Identify which cell holds the provided text, then report its [x, y] central coordinate. 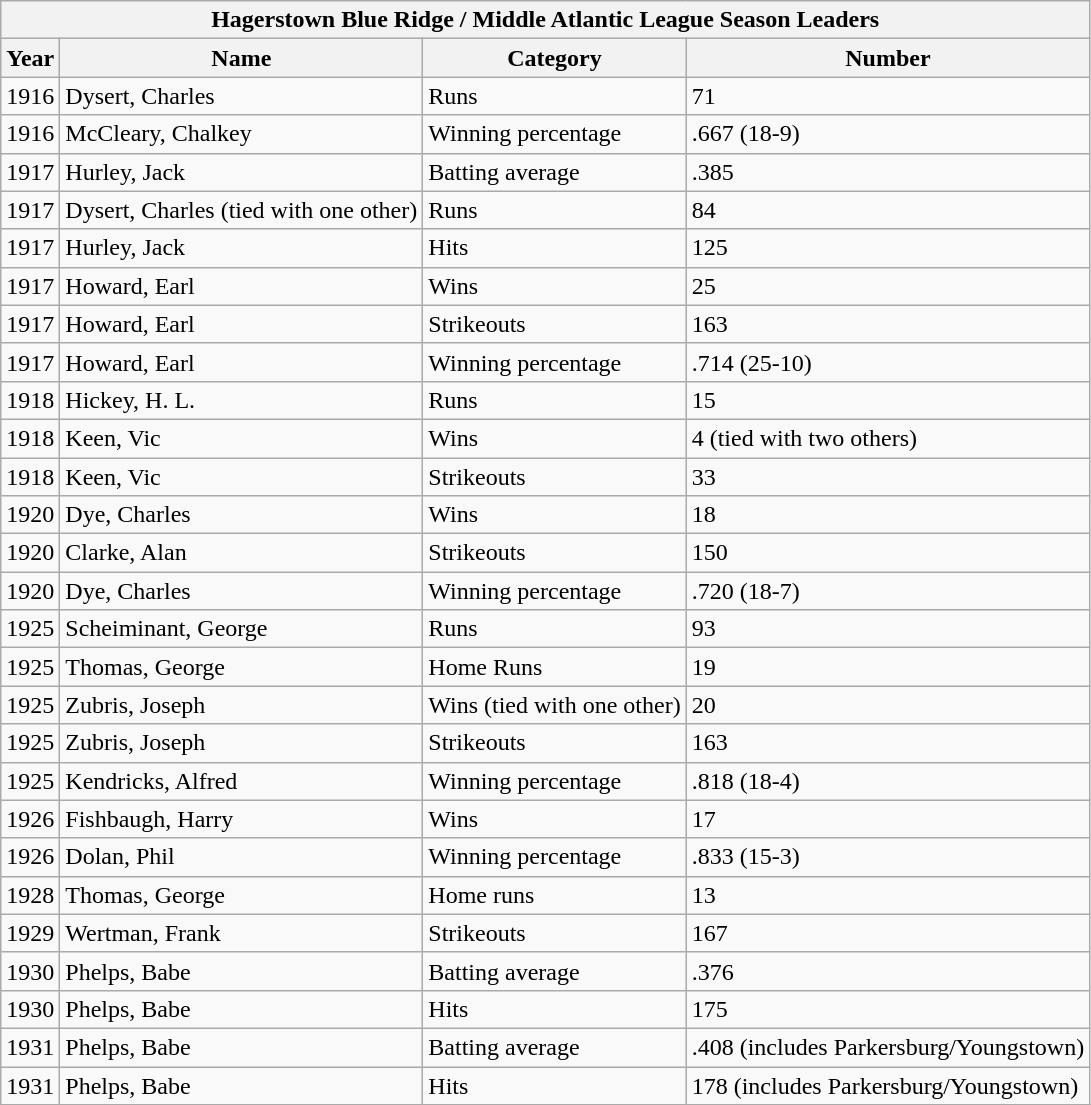
Home Runs [554, 667]
Wins (tied with one other) [554, 705]
178 (includes Parkersburg/Youngstown) [888, 1085]
Clarke, Alan [242, 553]
167 [888, 933]
.385 [888, 172]
4 (tied with two others) [888, 438]
17 [888, 819]
Dysert, Charles [242, 96]
.408 (includes Parkersburg/Youngstown) [888, 1047]
Hickey, H. L. [242, 400]
Dysert, Charles (tied with one other) [242, 210]
Year [30, 58]
.376 [888, 971]
.720 (18-7) [888, 591]
Category [554, 58]
McCleary, Chalkey [242, 134]
1929 [30, 933]
Wertman, Frank [242, 933]
.667 (18-9) [888, 134]
Dolan, Phil [242, 857]
150 [888, 553]
13 [888, 895]
175 [888, 1009]
93 [888, 629]
84 [888, 210]
33 [888, 477]
Scheiminant, George [242, 629]
19 [888, 667]
1928 [30, 895]
Name [242, 58]
.714 (25-10) [888, 362]
.818 (18-4) [888, 781]
71 [888, 96]
125 [888, 248]
Hagerstown Blue Ridge / Middle Atlantic League Season Leaders [546, 20]
15 [888, 400]
Kendricks, Alfred [242, 781]
20 [888, 705]
.833 (15-3) [888, 857]
18 [888, 515]
Home runs [554, 895]
Fishbaugh, Harry [242, 819]
25 [888, 286]
Number [888, 58]
